Provide the (X, Y) coordinate of the cell's center where the given text is located.  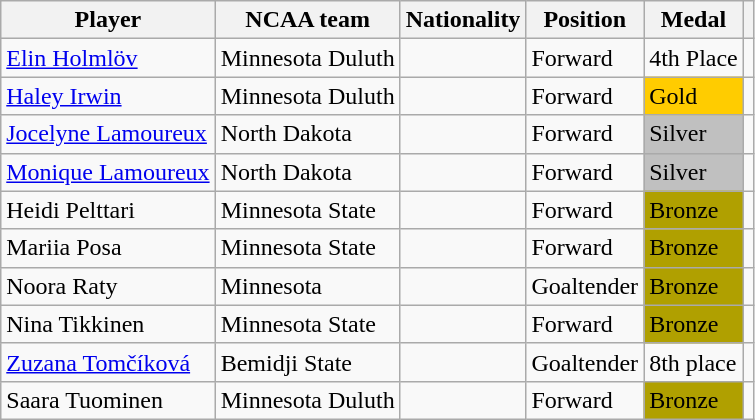
Nationality (463, 20)
Minnesota (308, 286)
Elin Holmlöv (108, 58)
4th Place (694, 58)
Zuzana Tomčíková (108, 362)
Saara Tuominen (108, 400)
Nina Tikkinen (108, 324)
Noora Raty (108, 286)
Position (585, 20)
Bemidji State (308, 362)
8th place (694, 362)
Monique Lamoureux (108, 172)
Jocelyne Lamoureux (108, 134)
NCAA team (308, 20)
Heidi Pelttari (108, 210)
Player (108, 20)
Haley Irwin (108, 96)
Gold (694, 96)
Medal (694, 20)
Mariia Posa (108, 248)
